Provide the [X, Y] coordinate of the cell's center where the given text is located.  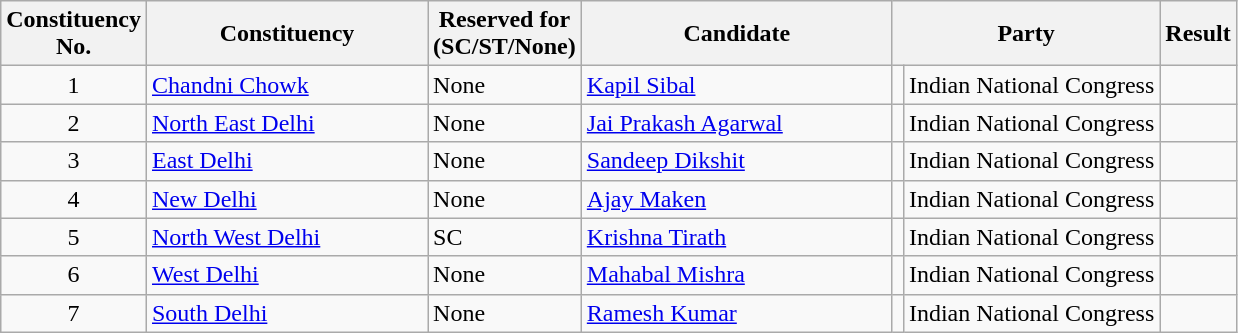
Constituency [286, 34]
Chandni Chowk [286, 85]
Kapil Sibal [736, 85]
2 [74, 123]
Ramesh Kumar [736, 313]
SC [505, 237]
North East Delhi [286, 123]
Constituency No. [74, 34]
3 [74, 161]
East Delhi [286, 161]
6 [74, 275]
South Delhi [286, 313]
Candidate [736, 34]
North West Delhi [286, 237]
Reserved for(SC/ST/None) [505, 34]
Jai Prakash Agarwal [736, 123]
4 [74, 199]
Krishna Tirath [736, 237]
Sandeep Dikshit [736, 161]
Ajay Maken [736, 199]
5 [74, 237]
1 [74, 85]
7 [74, 313]
West Delhi [286, 275]
New Delhi [286, 199]
Result [1198, 34]
Party [1026, 34]
Mahabal Mishra [736, 275]
